Find where the given text appears and provide that cell's center as [x, y] coordinate. 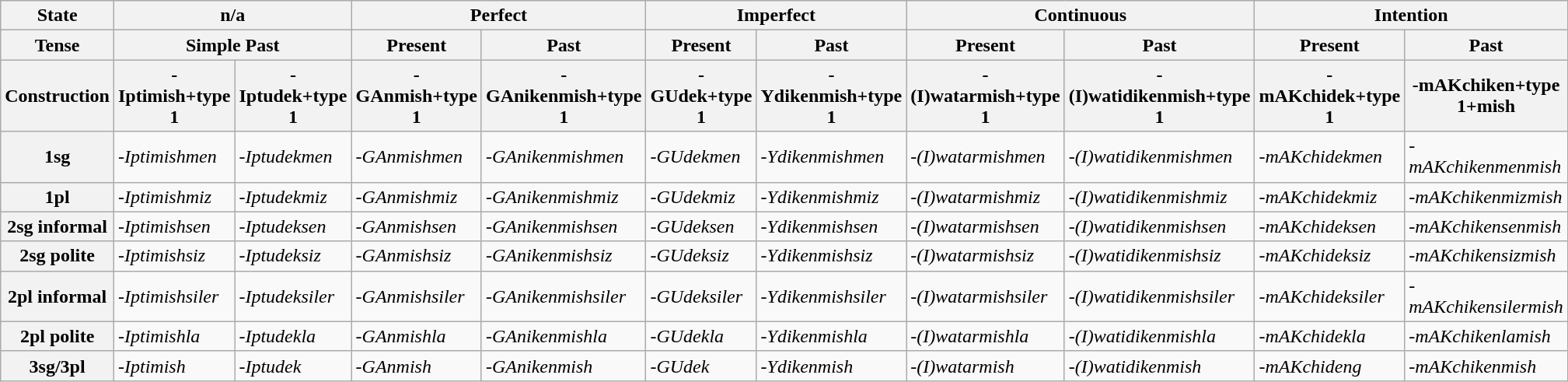
Construction [58, 96]
-Iptudekmen [293, 157]
-(I)watarmishsen [986, 226]
-mAKchikenmish [1486, 366]
-(I)watidikenmishsiz [1160, 256]
-GAnmish [417, 366]
-Iptimishsen [174, 226]
-(I)watidikenmishla [1160, 336]
1sg [58, 157]
-mAKchideksiz [1329, 256]
-Iptudeksiler [293, 296]
-GUdek [701, 366]
-mAKchikenmenmish [1486, 157]
-GAnmishmiz [417, 197]
-mAKchideng [1329, 366]
2sg polite [58, 256]
-Iptimishsiz [174, 256]
-GUdeksiz [701, 256]
-mAKchidekmen [1329, 157]
-GUdekmen [701, 157]
-GAnikenmishmen [563, 157]
-Ydikenmishmen [832, 157]
-Ydikenmishsiler [832, 296]
-(I)watidikenmishmen [1160, 157]
-Iptudekla [293, 336]
-mAKchikensizmish [1486, 256]
-mAKchidek+type 1 [1329, 96]
-mAKchidekla [1329, 336]
-GUdeksen [701, 226]
3sg/3pl [58, 366]
-(I)watarmish+type 1 [986, 96]
-Ydikenmish+type 1 [832, 96]
-(I)watidikenmishsiler [1160, 296]
-GAnmishla [417, 336]
-mAKchikenlamish [1486, 336]
-mAKchideksen [1329, 226]
-GUdeksiler [701, 296]
-Iptimishmiz [174, 197]
-mAKchikensenmish [1486, 226]
2pl informal [58, 296]
n/a [232, 16]
-mAKchikenmizmish [1486, 197]
-Ydikenmishsen [832, 226]
-mAKchidekmiz [1329, 197]
1pl [58, 197]
-GUdekmiz [701, 197]
-Iptudeksen [293, 226]
-GAnikenmishsiler [563, 296]
-(I)watidikenmish [1160, 366]
-Ydikenmishsiz [832, 256]
-mAKchiken+type 1+mish [1486, 96]
2pl polite [58, 336]
-Iptimishla [174, 336]
Intention [1411, 16]
-Iptimishsiler [174, 296]
-Iptudek [293, 366]
Tense [58, 45]
-(I)watarmishmiz [986, 197]
-GAnikenmish [563, 366]
State [58, 16]
-Iptimishmen [174, 157]
-Iptimish+type 1 [174, 96]
-GUdek+type 1 [701, 96]
-(I)watarmishmen [986, 157]
Simple Past [232, 45]
-Iptimish [174, 366]
-GAnikenmishla [563, 336]
-Iptudek+type 1 [293, 96]
Imperfect [776, 16]
-GAnmishsen [417, 226]
-GAnmishsiz [417, 256]
-(I)watidikenmishmiz [1160, 197]
-Iptudeksiz [293, 256]
-Ydikenmishmiz [832, 197]
2sg informal [58, 226]
-mAKchikensilermish [1486, 296]
Perfect [499, 16]
Continuous [1081, 16]
-(I)watidikenmish+type 1 [1160, 96]
-(I)watarmishsiler [986, 296]
-Iptudekmiz [293, 197]
-GAnmish+type 1 [417, 96]
-(I)watarmishla [986, 336]
-Ydikenmishla [832, 336]
-mAKchideksiler [1329, 296]
-(I)watidikenmishsen [1160, 226]
-(I)watarmishsiz [986, 256]
-GUdekla [701, 336]
-GAnmishsiler [417, 296]
-(I)watarmish [986, 366]
-GAnmishmen [417, 157]
-Ydikenmish [832, 366]
-GAnikenmishsiz [563, 256]
-GAnikenmish+type 1 [563, 96]
-GAnikenmishmiz [563, 197]
-GAnikenmishsen [563, 226]
